Return [X, Y] of the center of cell containing provided text 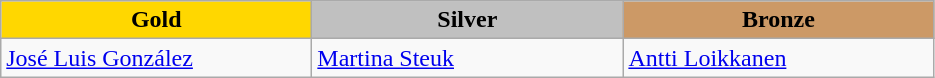
Antti Loikkanen [778, 58]
José Luis González [156, 58]
Bronze [778, 20]
Martina Steuk [468, 58]
Silver [468, 20]
Gold [156, 20]
